Scan for the cell matching the given text and deliver its [X, Y] coordinate at center. 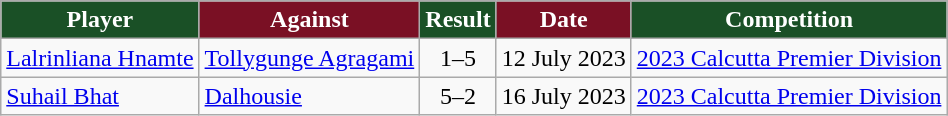
16 July 2023 [564, 96]
Player [100, 20]
Tollygunge Agragami [310, 58]
Lalrinliana Hnamte [100, 58]
12 July 2023 [564, 58]
Result [458, 20]
Against [310, 20]
1–5 [458, 58]
Dalhousie [310, 96]
5–2 [458, 96]
Competition [789, 20]
Suhail Bhat [100, 96]
Date [564, 20]
